Search for the cell housing the specified text and yield its [x, y] center coordinate. 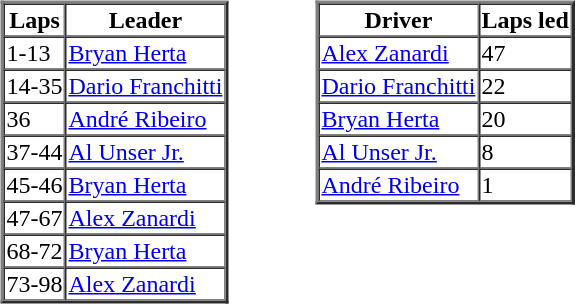
47 [524, 52]
36 [35, 118]
14-35 [35, 86]
8 [524, 152]
Laps led [524, 20]
73-98 [35, 284]
68-72 [35, 250]
1 [524, 184]
20 [524, 118]
1-13 [35, 52]
47-67 [35, 218]
37-44 [35, 152]
Driver [398, 20]
22 [524, 86]
45-46 [35, 184]
Laps [35, 20]
Leader [145, 20]
